Determine the [x, y] coordinate at the center of the cell enclosing the given text.  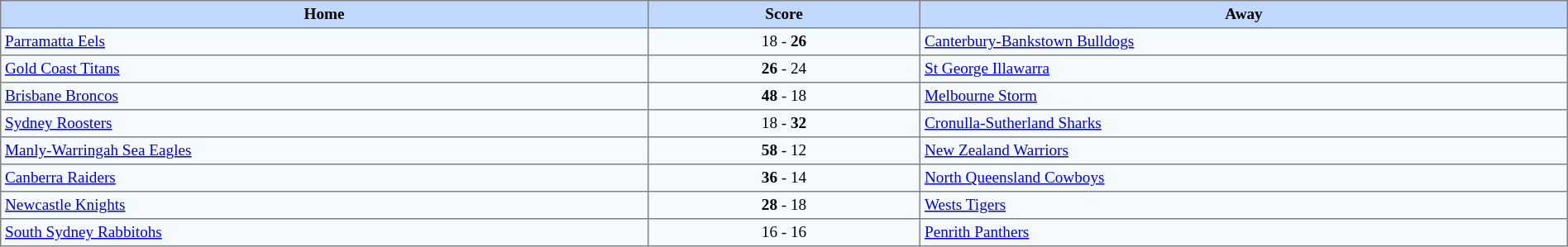
48 - 18 [784, 96]
Melbourne Storm [1244, 96]
St George Illawarra [1244, 69]
Penrith Panthers [1244, 233]
Canberra Raiders [324, 178]
28 - 18 [784, 205]
Brisbane Broncos [324, 96]
Away [1244, 15]
Score [784, 15]
18 - 26 [784, 41]
Manly-Warringah Sea Eagles [324, 150]
Home [324, 15]
Gold Coast Titans [324, 69]
South Sydney Rabbitohs [324, 233]
Canterbury-Bankstown Bulldogs [1244, 41]
New Zealand Warriors [1244, 150]
18 - 32 [784, 124]
Parramatta Eels [324, 41]
Newcastle Knights [324, 205]
Sydney Roosters [324, 124]
58 - 12 [784, 150]
Wests Tigers [1244, 205]
16 - 16 [784, 233]
36 - 14 [784, 178]
North Queensland Cowboys [1244, 178]
26 - 24 [784, 69]
Cronulla-Sutherland Sharks [1244, 124]
